Extract the (x, y) coordinate from the center of the cell holding the provided text.  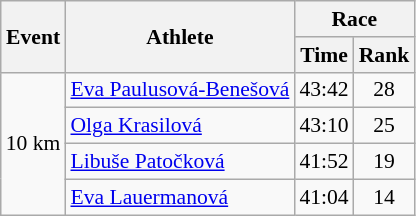
Rank (384, 55)
19 (384, 162)
Time (324, 55)
43:42 (324, 90)
10 km (34, 143)
Libuše Patočková (180, 162)
41:04 (324, 197)
25 (384, 126)
Race (354, 19)
Eva Paulusová-Benešová (180, 90)
43:10 (324, 126)
14 (384, 197)
Eva Lauermanová (180, 197)
Olga Krasilová (180, 126)
28 (384, 90)
Athlete (180, 36)
Event (34, 36)
41:52 (324, 162)
